From the cell containing the given text, extract its center point as [x, y] coordinate. 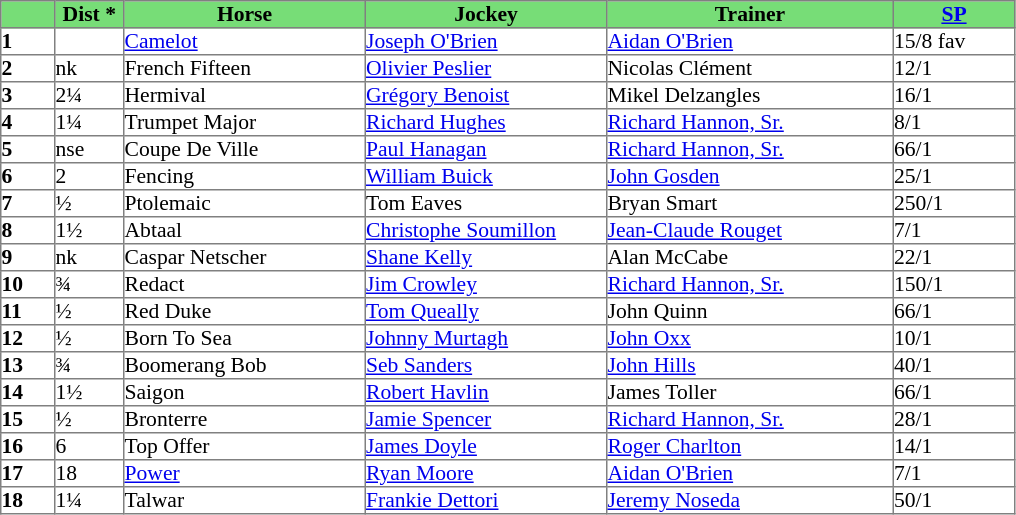
John Oxx [750, 338]
12/1 [954, 68]
3 [28, 96]
25/1 [954, 176]
Top Offer [245, 446]
Coupe De Ville [245, 150]
9 [28, 258]
Nicolas Clément [750, 68]
Born To Sea [245, 338]
Jean-Claude Rouget [750, 230]
5 [28, 150]
Power [245, 474]
150/1 [954, 284]
Jim Crowley [486, 284]
Mikel Delzangles [750, 96]
Jockey [486, 14]
14/1 [954, 446]
Talwar [245, 500]
Alan McCabe [750, 258]
13 [28, 366]
Jamie Spencer [486, 420]
16 [28, 446]
Saigon [245, 392]
Christophe Soumillon [486, 230]
17 [28, 474]
John Quinn [750, 312]
16/1 [954, 96]
SP [954, 14]
28/1 [954, 420]
22/1 [954, 258]
Fencing [245, 176]
Trumpet Major [245, 122]
1 [28, 42]
15/8 fav [954, 42]
Redact [245, 284]
12 [28, 338]
William Buick [486, 176]
Roger Charlton [750, 446]
8/1 [954, 122]
Tom Eaves [486, 204]
Richard Hughes [486, 122]
John Gosden [750, 176]
Hermival [245, 96]
11 [28, 312]
Bronterre [245, 420]
John Hills [750, 366]
Johnny Murtagh [486, 338]
10/1 [954, 338]
Robert Havlin [486, 392]
10 [28, 284]
Grégory Benoist [486, 96]
Joseph O'Brien [486, 42]
Boomerang Bob [245, 366]
14 [28, 392]
Trainer [750, 14]
2¼ [90, 96]
50/1 [954, 500]
Horse [245, 14]
Seb Sanders [486, 366]
Olivier Peslier [486, 68]
8 [28, 230]
Tom Queally [486, 312]
4 [28, 122]
James Doyle [486, 446]
Abtaal [245, 230]
Camelot [245, 42]
Red Duke [245, 312]
nse [90, 150]
Dist * [90, 14]
Ryan Moore [486, 474]
Frankie Dettori [486, 500]
250/1 [954, 204]
Ptolemaic [245, 204]
James Toller [750, 392]
Caspar Netscher [245, 258]
Jeremy Noseda [750, 500]
40/1 [954, 366]
Bryan Smart [750, 204]
15 [28, 420]
7 [28, 204]
Shane Kelly [486, 258]
Paul Hanagan [486, 150]
French Fifteen [245, 68]
